For the text-containing cell, return its midpoint in [x, y] coordinate format. 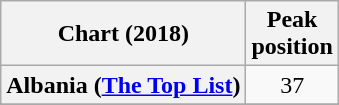
37 [292, 85]
Peakposition [292, 34]
Chart (2018) [124, 34]
Albania (The Top List) [124, 85]
